Search for the cell housing the specified text and yield its (X, Y) center coordinate. 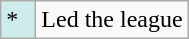
Led the league (112, 20)
* (18, 20)
